Return [X, Y] of the center of cell containing provided text 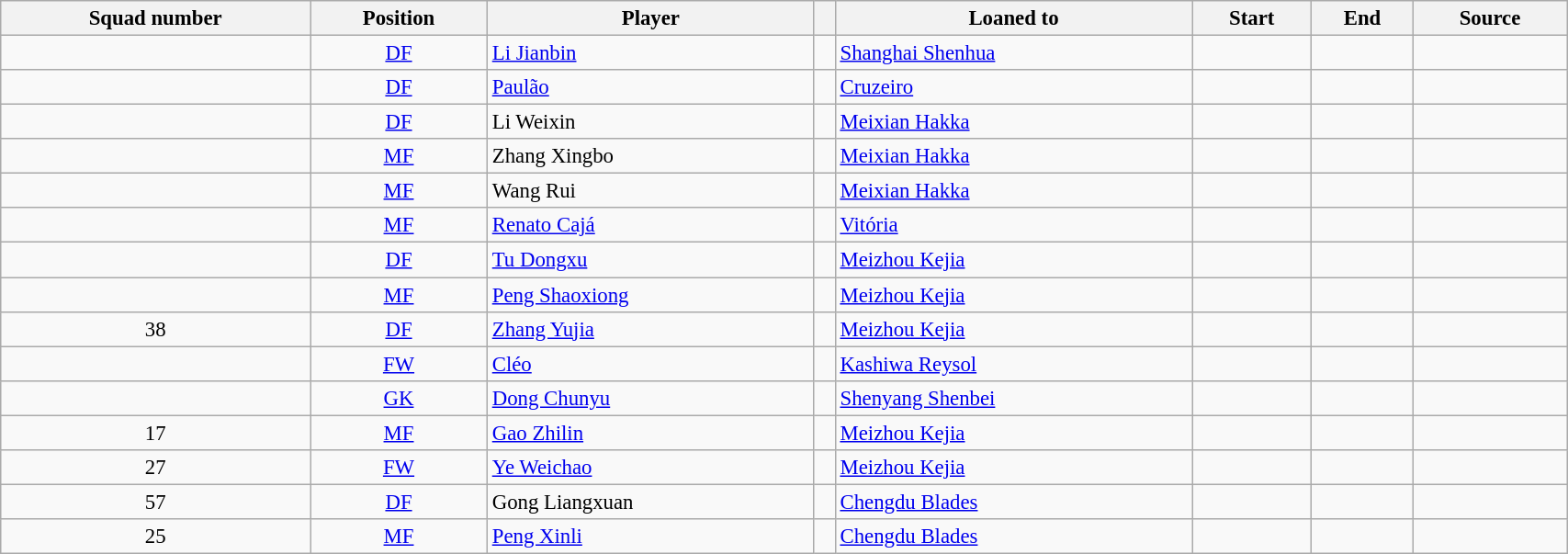
Cléo [650, 364]
Player [650, 18]
Start [1252, 18]
Shenyang Shenbei [1014, 398]
Zhang Yujia [650, 329]
Gao Zhilin [650, 433]
End [1363, 18]
Loaned to [1014, 18]
25 [156, 537]
Renato Cajá [650, 225]
Wang Rui [650, 191]
17 [156, 433]
Gong Liangxuan [650, 502]
Li Weixin [650, 122]
Li Jianbin [650, 53]
27 [156, 468]
GK [399, 398]
Kashiwa Reysol [1014, 364]
Squad number [156, 18]
Ye Weichao [650, 468]
Shanghai Shenhua [1014, 53]
Position [399, 18]
Vitória [1014, 225]
Cruzeiro [1014, 87]
57 [156, 502]
Zhang Xingbo [650, 156]
Dong Chunyu [650, 398]
Source [1490, 18]
38 [156, 329]
Peng Xinli [650, 537]
Peng Shaoxiong [650, 295]
Tu Dongxu [650, 260]
Paulão [650, 87]
